Detect which cell encompasses the target text, then output its [X, Y] center coordinate. 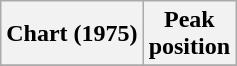
Chart (1975) [72, 34]
Peakposition [189, 34]
